Locate the cell with the specified text and output its (x, y) center coordinate. 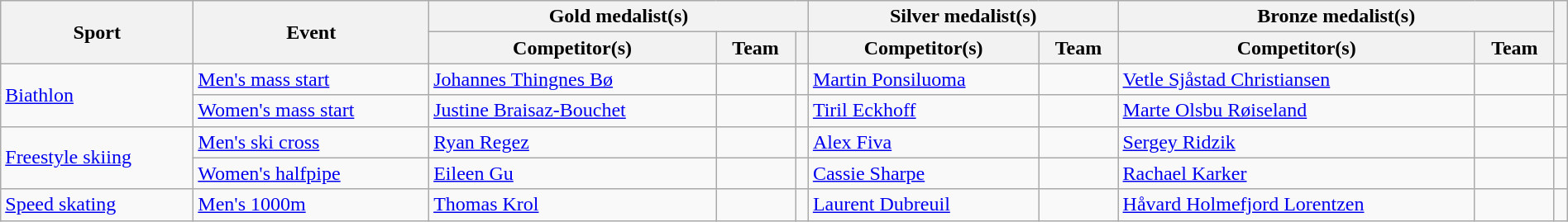
Freestyle skiing (98, 158)
Vetle Sjåstad Christiansen (1297, 79)
Men's 1000m (311, 205)
Event (311, 32)
Men's mass start (311, 79)
Tiril Eckhoff (923, 111)
Thomas Krol (572, 205)
Ryan Regez (572, 142)
Martin Ponsiluoma (923, 79)
Women's mass start (311, 111)
Men's ski cross (311, 142)
Sport (98, 32)
Bronze medalist(s) (1336, 17)
Women's halfpipe (311, 173)
Silver medalist(s) (963, 17)
Eileen Gu (572, 173)
Rachael Karker (1297, 173)
Gold medalist(s) (619, 17)
Johannes Thingnes Bø (572, 79)
Speed skating (98, 205)
Marte Olsbu Røiseland (1297, 111)
Laurent Dubreuil (923, 205)
Sergey Ridzik (1297, 142)
Håvard Holmefjord Lorentzen (1297, 205)
Biathlon (98, 95)
Alex Fiva (923, 142)
Cassie Sharpe (923, 173)
Justine Braisaz-Bouchet (572, 111)
